Return the (x, y) coordinate for the center point of the cell that contains the specified text.  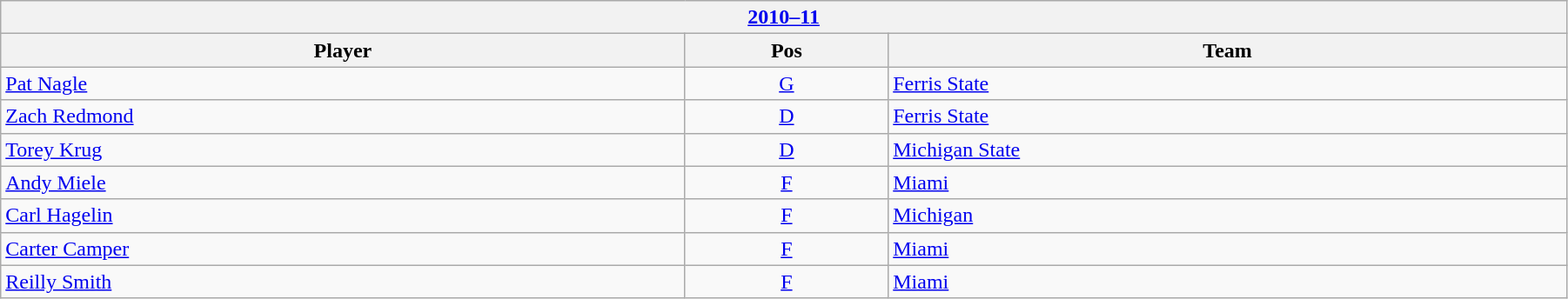
Andy Miele (343, 183)
Pos (787, 50)
2010–11 (784, 17)
Carter Camper (343, 249)
Michigan (1228, 216)
Player (343, 50)
Reilly Smith (343, 282)
Michigan State (1228, 149)
Zach Redmond (343, 116)
G (787, 83)
Team (1228, 50)
Torey Krug (343, 149)
Pat Nagle (343, 83)
Carl Hagelin (343, 216)
